Return [X, Y] of the center of cell containing provided text 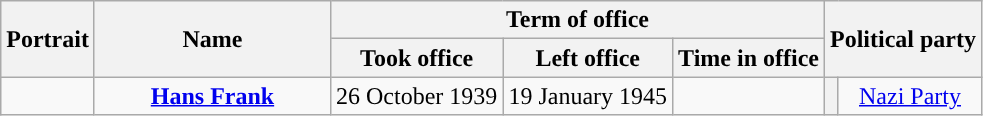
Nazi Party [910, 96]
26 October 1939 [416, 96]
Took office [416, 58]
Political party [902, 39]
Left office [588, 58]
Time in office [749, 58]
Portrait [48, 39]
19 January 1945 [588, 96]
Hans Frank [212, 96]
Name [212, 39]
Term of office [577, 20]
